Output the (X, Y) coordinate of the center of the cell containing the given text.  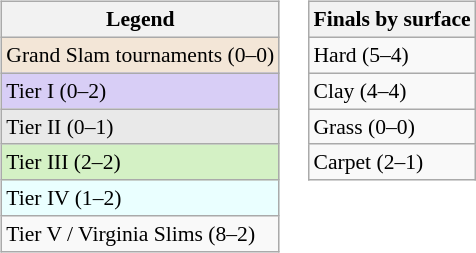
Finals by surface (392, 20)
Hard (5–4) (392, 55)
Tier I (0–2) (140, 91)
Tier II (0–1) (140, 127)
Grass (0–0) (392, 127)
Legend (140, 20)
Tier III (2–2) (140, 162)
Tier V / Virginia Slims (8–2) (140, 234)
Carpet (2–1) (392, 162)
Grand Slam tournaments (0–0) (140, 55)
Clay (4–4) (392, 91)
Tier IV (1–2) (140, 198)
